Find where the given text appears and provide that cell's center as [X, Y] coordinate. 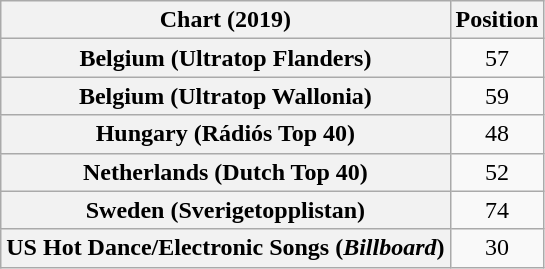
US Hot Dance/Electronic Songs (Billboard) [226, 248]
Hungary (Rádiós Top 40) [226, 134]
48 [497, 134]
Netherlands (Dutch Top 40) [226, 172]
57 [497, 58]
74 [497, 210]
Sweden (Sverigetopplistan) [226, 210]
Belgium (Ultratop Flanders) [226, 58]
30 [497, 248]
Belgium (Ultratop Wallonia) [226, 96]
59 [497, 96]
52 [497, 172]
Position [497, 20]
Chart (2019) [226, 20]
